Extract the (X, Y) coordinate from the center of the cell holding the provided text.  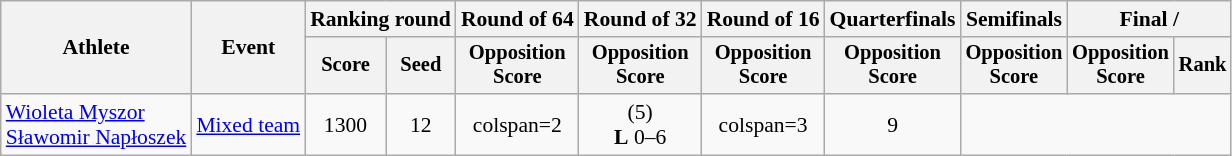
Final / (1149, 19)
Round of 16 (764, 19)
Mixed team (248, 124)
Wioleta MyszorSławomir Napłoszek (96, 124)
Round of 32 (640, 19)
Event (248, 48)
9 (893, 124)
12 (421, 124)
Ranking round (380, 19)
Quarterfinals (893, 19)
colspan=2 (518, 124)
Round of 64 (518, 19)
Athlete (96, 48)
1300 (346, 124)
Seed (421, 66)
Score (346, 66)
Semifinals (1014, 19)
(5)L 0–6 (640, 124)
colspan=3 (764, 124)
Rank (1203, 66)
